Return the (X, Y) coordinate for the center point of the cell that contains the specified text.  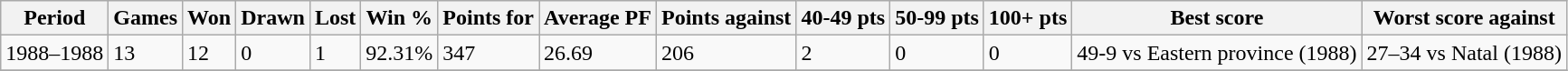
Points against (726, 18)
1988–1988 (54, 53)
26.69 (598, 53)
50-99 pts (937, 18)
347 (489, 53)
Best score (1217, 18)
100+ pts (1028, 18)
27–34 vs Natal (1988) (1464, 53)
92.31% (400, 53)
Average PF (598, 18)
Games (146, 18)
206 (726, 53)
Drawn (273, 18)
1 (335, 53)
12 (210, 53)
Points for (489, 18)
49-9 vs Eastern province (1988) (1217, 53)
13 (146, 53)
Won (210, 18)
Worst score against (1464, 18)
Period (54, 18)
Lost (335, 18)
2 (843, 53)
40-49 pts (843, 18)
Win % (400, 18)
